Capture the cell that displays the provided text and extract its (X, Y) central coordinate. 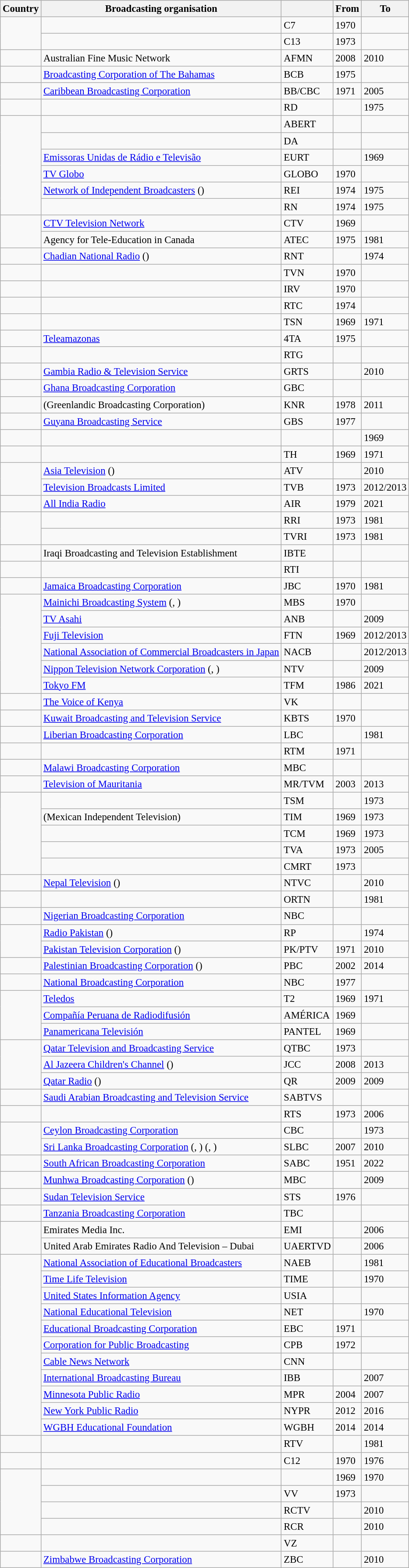
ATV (307, 471)
RRI (307, 520)
(Mexican Independent Television) (161, 817)
T2 (307, 999)
National Educational Television (161, 1312)
Ceylon Broadcasting Corporation (161, 1130)
TVB (307, 487)
Gambia Radio & Television Service (161, 372)
Chadian National Radio () (161, 256)
Nepal Television () (161, 883)
RCR (307, 1527)
Cable News Network (161, 1362)
To (385, 9)
Minnesota Public Radio (161, 1395)
ORTN (307, 900)
Malawi Broadcasting Corporation (161, 768)
KBTS (307, 718)
NAEB (307, 1263)
Country (21, 9)
IBB (307, 1378)
All India Radio (161, 504)
ZBC (307, 1560)
BB/CBC (307, 91)
Jamaica Broadcasting Corporation (161, 586)
GBS (307, 421)
Broadcasting Corporation of The Bahamas (161, 75)
IRV (307, 289)
SABC (307, 1163)
JCC (307, 1065)
MR/TVM (307, 784)
ABERT (307, 124)
Pakistan Television Corporation () (161, 949)
Sri Lanka Broadcasting Corporation (, ) (, ) (161, 1147)
Asia Television () (161, 471)
NTV (307, 669)
PK/PTV (307, 949)
2003 (347, 784)
Network of Independent Broadcasters () (161, 190)
2016 (385, 1411)
Panamericana Televisión (161, 1032)
WGBH Educational Foundation (161, 1428)
Compañía Peruana de Radiodifusión (161, 1015)
National Association of Commercial Broadcasters in Japan (161, 652)
Kuwait Broadcasting and Television Service (161, 718)
MBS (307, 603)
REI (307, 190)
TH (307, 454)
STS (307, 1197)
Television Broadcasts Limited (161, 487)
Nigerian Broadcasting Corporation (161, 916)
NET (307, 1312)
UAERTVD (307, 1246)
RTM (307, 751)
2011 (385, 405)
RTS (307, 1114)
Educational Broadcasting Corporation (161, 1328)
TCM (307, 834)
RTC (307, 306)
FTN (307, 636)
Tanzania Broadcasting Corporation (161, 1213)
Al Jazeera Children's Channel () (161, 1065)
Corporation for Public Broadcasting (161, 1345)
United Arab Emirates Radio And Television – Dubai (161, 1246)
Teleamazonas (161, 339)
TIME (307, 1279)
RD (307, 108)
National Association of Educational Broadcasters (161, 1263)
GBC (307, 388)
Ghana Broadcasting Corporation (161, 388)
CTV (307, 223)
CBC (307, 1130)
Teledos (161, 999)
RTV (307, 1444)
VV (307, 1493)
4TA (307, 339)
NTVC (307, 883)
KNR (307, 405)
Palestinian Broadcasting Corporation () (161, 965)
Broadcasting organisation (161, 9)
Radio Pakistan () (161, 933)
AIR (307, 504)
AMÉRICA (307, 1015)
Iraqi Broadcasting and Television Establishment (161, 553)
TV Asahi (161, 619)
RP (307, 933)
Munhwa Broadcasting Corporation () (161, 1180)
CPB (307, 1345)
GRTS (307, 372)
BCB (307, 75)
Emissoras Unidas de Rádio e Televisão (161, 157)
TV Globo (161, 174)
Liberian Broadcasting Corporation (161, 735)
Tokyo FM (161, 685)
2002 (347, 965)
2022 (385, 1163)
South African Broadcasting Corporation (161, 1163)
Agency for Tele-Education in Canada (161, 240)
TIM (307, 817)
CMRT (307, 867)
2012 (347, 1411)
RN (307, 207)
Fuji Television (161, 636)
TFM (307, 685)
TVA (307, 850)
Mainichi Broadcasting System (, ) (161, 603)
JBC (307, 586)
1951 (347, 1163)
EMI (307, 1230)
United States Information Agency (161, 1295)
TVRI (307, 537)
NACB (307, 652)
Zimbabwe Broadcasting Corporation (161, 1560)
1979 (347, 504)
ANB (307, 619)
C12 (307, 1460)
Emirates Media Inc. (161, 1230)
Caribbean Broadcasting Corporation (161, 91)
USIA (307, 1295)
VZ (307, 1543)
SABTVS (307, 1098)
NYPR (307, 1411)
Guyana Broadcasting Service (161, 421)
Time Life Television (161, 1279)
Nippon Television Network Corporation (, ) (161, 669)
RTG (307, 355)
WGBH (307, 1428)
TSN (307, 322)
ATEC (307, 240)
GLOBO (307, 174)
1986 (347, 685)
CNN (307, 1362)
RTI (307, 570)
Sudan Television Service (161, 1197)
RNT (307, 256)
C7 (307, 25)
Australian Fine Music Network (161, 58)
TSM (307, 800)
International Broadcasting Bureau (161, 1378)
PBC (307, 965)
DA (307, 141)
2004 (347, 1395)
From (347, 9)
IBTE (307, 553)
Saudi Arabian Broadcasting and Television Service (161, 1098)
The Voice of Kenya (161, 702)
LBC (307, 735)
1972 (347, 1345)
EURT (307, 157)
CTV Television Network (161, 223)
TVN (307, 273)
MPR (307, 1395)
TBC (307, 1213)
Qatar Radio () (161, 1081)
QTBC (307, 1048)
QR (307, 1081)
VK (307, 702)
RCTV (307, 1510)
EBC (307, 1328)
Qatar Television and Broadcasting Service (161, 1048)
(Greenlandic Broadcasting Corporation) (161, 405)
Television of Mauritania (161, 784)
1978 (347, 405)
SLBC (307, 1147)
AFMN (307, 58)
New York Public Radio (161, 1411)
C13 (307, 42)
PANTEL (307, 1032)
National Broadcasting Corporation (161, 982)
